Search for the cell housing the specified text and yield its [X, Y] center coordinate. 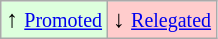
↓ Relegated [162, 20]
↑ Promoted [54, 20]
